Output the (X, Y) coordinate of the center of the cell containing the given text.  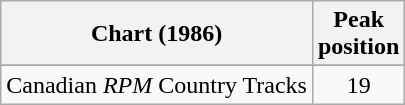
Peakposition (358, 34)
Chart (1986) (157, 34)
Canadian RPM Country Tracks (157, 85)
19 (358, 85)
